Determine the [X, Y] coordinate at the center of the cell enclosing the given text.  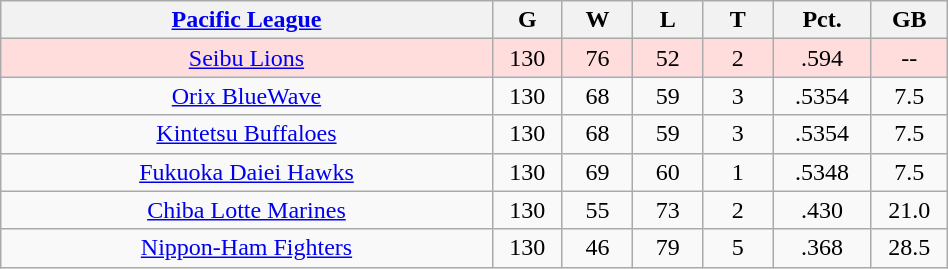
Pct. [822, 20]
.594 [822, 58]
79 [668, 248]
Pacific League [246, 20]
GB [909, 20]
76 [597, 58]
46 [597, 248]
Chiba Lotte Marines [246, 210]
Nippon-Ham Fighters [246, 248]
G [527, 20]
69 [597, 172]
55 [597, 210]
L [668, 20]
.5348 [822, 172]
.430 [822, 210]
52 [668, 58]
Kintetsu Buffaloes [246, 134]
Fukuoka Daiei Hawks [246, 172]
W [597, 20]
Seibu Lions [246, 58]
60 [668, 172]
73 [668, 210]
1 [738, 172]
-- [909, 58]
21.0 [909, 210]
.368 [822, 248]
5 [738, 248]
T [738, 20]
28.5 [909, 248]
Orix BlueWave [246, 96]
